Determine the [X, Y] coordinate at the center of the cell enclosing the given text.  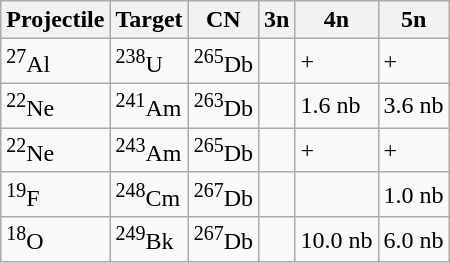
263Db [223, 106]
19F [56, 194]
241Am [149, 106]
243Am [149, 150]
3n [277, 20]
Target [149, 20]
Projectile [56, 20]
18O [56, 240]
249Bk [149, 240]
CN [223, 20]
238U [149, 62]
1.6 nb [336, 106]
10.0 nb [336, 240]
27Al [56, 62]
6.0 nb [414, 240]
4n [336, 20]
3.6 nb [414, 106]
5n [414, 20]
248Cm [149, 194]
1.0 nb [414, 194]
